Provide the [X, Y] coordinate of the cell's center where the given text is located.  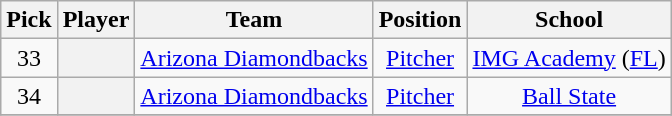
Pick [29, 20]
School [569, 20]
33 [29, 58]
Team [254, 20]
Position [420, 20]
Ball State [569, 96]
34 [29, 96]
IMG Academy (FL) [569, 58]
Player [96, 20]
